Locate the cell with the specified text and output its [X, Y] center coordinate. 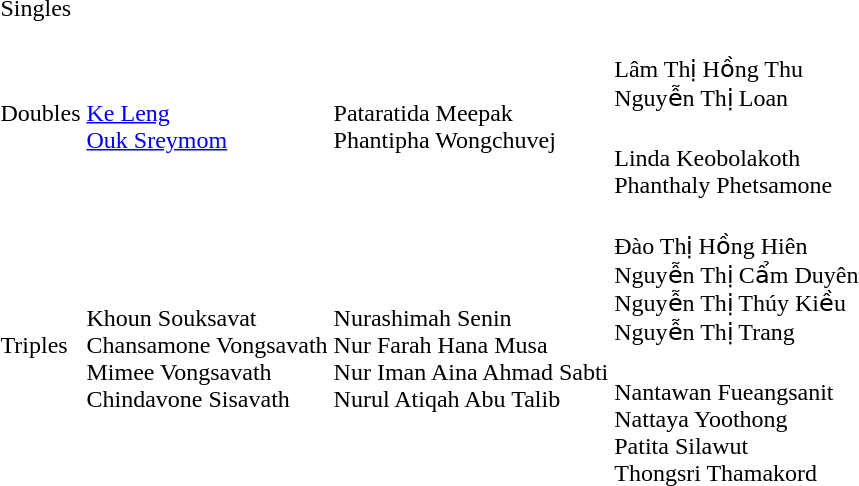
Pataratida MeepakPhantipha Wongchuvej [471, 113]
Ke LengOuk Sreymom [207, 113]
